Search for the cell housing the specified text and yield its [x, y] center coordinate. 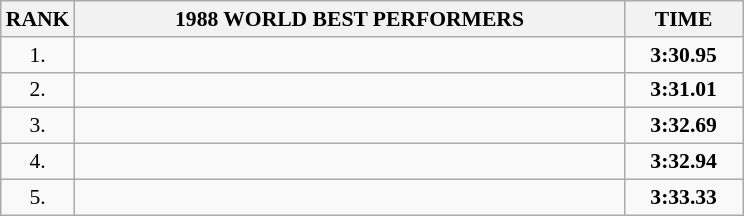
2. [38, 90]
3:33.33 [684, 197]
3:32.94 [684, 162]
1988 WORLD BEST PERFORMERS [349, 19]
1. [38, 55]
3:31.01 [684, 90]
RANK [38, 19]
3. [38, 126]
4. [38, 162]
3:32.69 [684, 126]
5. [38, 197]
3:30.95 [684, 55]
TIME [684, 19]
